Detect which cell encompasses the target text, then output its [X, Y] center coordinate. 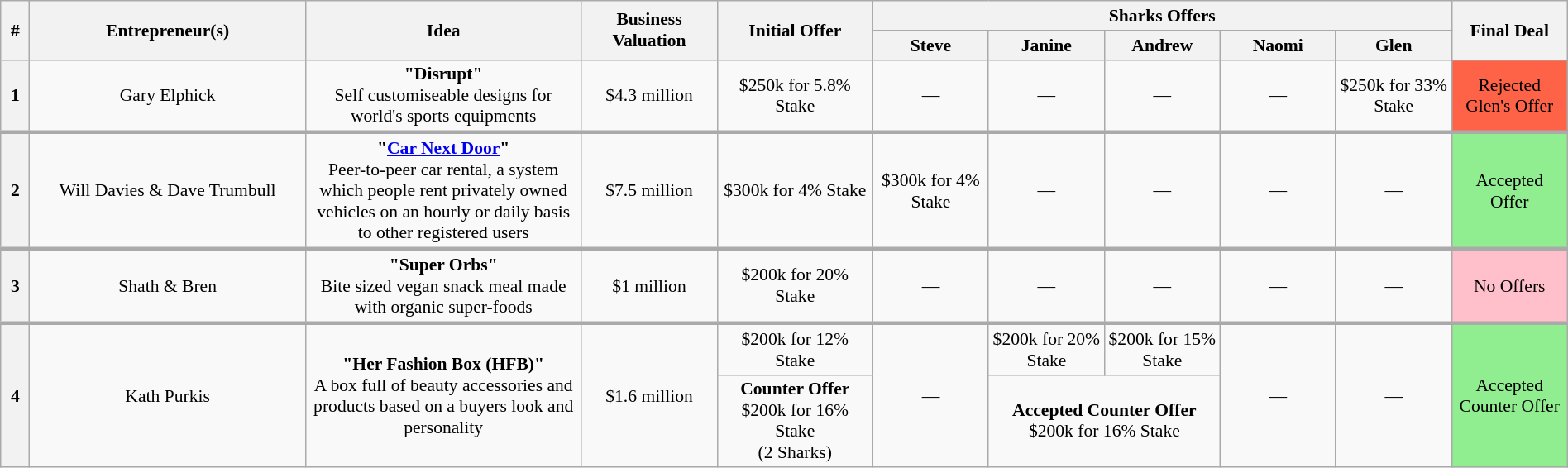
Initial Offer [795, 30]
"Super Orbs" Bite sized vegan snack meal made with organic super-foods [443, 286]
"Disrupt" Self customiseable designs for world's sports equipments [443, 96]
$4.3 million [649, 96]
# [15, 30]
1 [15, 96]
Accepted Counter Offer [1509, 395]
No Offers [1509, 286]
Business Valuation [649, 30]
"Her Fashion Box (HFB)" A box full of beauty accessories and products based on a buyers look and personality [443, 395]
Kath Purkis [168, 395]
Naomi [1278, 45]
$7.5 million [649, 192]
Counter Offer$200k for 16% Stake(2 Sharks) [795, 421]
Idea [443, 30]
$250k for 5.8% Stake [795, 96]
Gary Elphick [168, 96]
Final Deal [1509, 30]
Janine [1046, 45]
$250k for 33% Stake [1394, 96]
$1 million [649, 286]
4 [15, 395]
Will Davies & Dave Trumbull [168, 192]
Glen [1394, 45]
"Car Next Door" Peer-to-peer car rental, a system which people rent privately owned vehicles on an hourly or daily basis to other registered users [443, 192]
$200k for 15% Stake [1162, 349]
2 [15, 192]
Andrew [1162, 45]
Accepted Counter Offer$200k for 16% Stake [1104, 421]
Steve [930, 45]
Rejected Glen's Offer [1509, 96]
Shath & Bren [168, 286]
$200k for 12% Stake [795, 349]
Accepted Offer [1509, 192]
3 [15, 286]
Entrepreneur(s) [168, 30]
Sharks Offers [1162, 16]
$1.6 million [649, 395]
